Determine the [X, Y] coordinate at the center of the cell enclosing the given text.  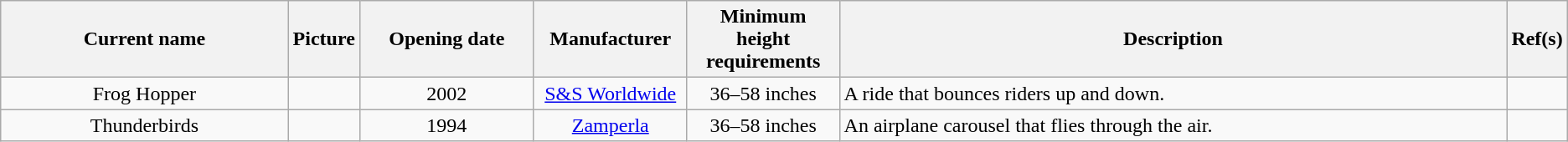
A ride that bounces riders up and down. [1173, 94]
Description [1173, 39]
Manufacturer [610, 39]
Picture [323, 39]
Zamperla [610, 125]
Minimum height requirements [763, 39]
2002 [446, 94]
Frog Hopper [144, 94]
Current name [144, 39]
1994 [446, 125]
S&S Worldwide [610, 94]
Ref(s) [1537, 39]
An airplane carousel that flies through the air. [1173, 125]
Thunderbirds [144, 125]
Opening date [446, 39]
